Locate the cell with the specified text and output its [x, y] center coordinate. 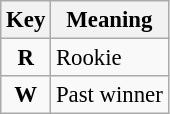
Meaning [110, 20]
Past winner [110, 95]
Rookie [110, 58]
Key [26, 20]
W [26, 95]
R [26, 58]
